For the text-containing cell, return its midpoint in (X, Y) coordinate format. 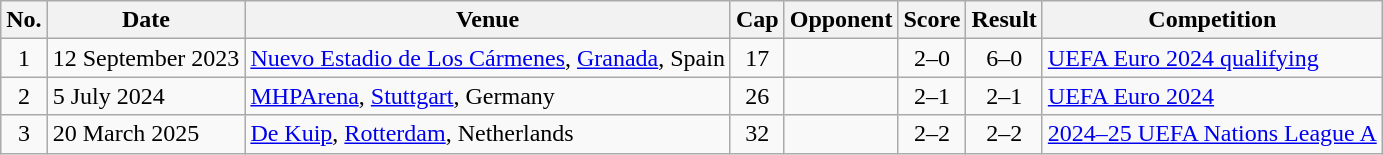
Opponent (841, 20)
Competition (1212, 20)
5 July 2024 (146, 96)
UEFA Euro 2024 (1212, 96)
6–0 (1004, 58)
Result (1004, 20)
3 (24, 134)
1 (24, 58)
17 (757, 58)
Venue (488, 20)
Date (146, 20)
Nuevo Estadio de Los Cármenes, Granada, Spain (488, 58)
2–0 (932, 58)
De Kuip, Rotterdam, Netherlands (488, 134)
UEFA Euro 2024 qualifying (1212, 58)
2 (24, 96)
Cap (757, 20)
26 (757, 96)
Score (932, 20)
2024–25 UEFA Nations League A (1212, 134)
20 March 2025 (146, 134)
No. (24, 20)
32 (757, 134)
12 September 2023 (146, 58)
MHPArena, Stuttgart, Germany (488, 96)
